Extract the (x, y) coordinate from the center of the cell holding the provided text.  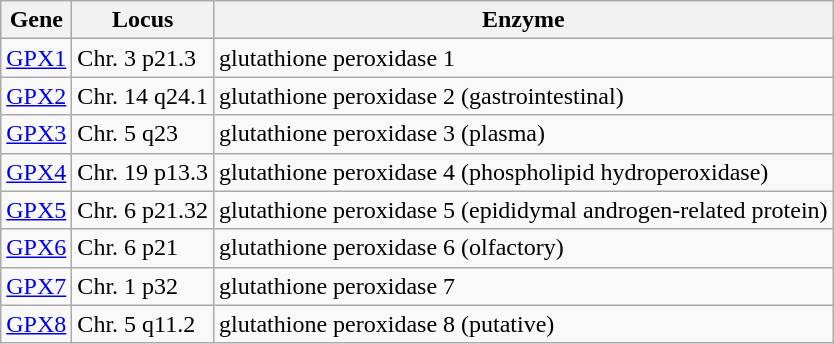
Chr. 3 p21.3 (143, 58)
GPX8 (36, 324)
Chr. 5 q23 (143, 134)
glutathione peroxidase 5 (epididymal androgen-related protein) (524, 210)
glutathione peroxidase 3 (plasma) (524, 134)
Enzyme (524, 20)
glutathione peroxidase 7 (524, 286)
GPX3 (36, 134)
Chr. 6 p21.32 (143, 210)
GPX6 (36, 248)
GPX4 (36, 172)
Gene (36, 20)
Locus (143, 20)
Chr. 14 q24.1 (143, 96)
glutathione peroxidase 2 (gastrointestinal) (524, 96)
glutathione peroxidase 8 (putative) (524, 324)
Chr. 1 p32 (143, 286)
Chr. 5 q11.2 (143, 324)
glutathione peroxidase 6 (olfactory) (524, 248)
glutathione peroxidase 1 (524, 58)
Chr. 6 p21 (143, 248)
GPX5 (36, 210)
GPX7 (36, 286)
GPX1 (36, 58)
Chr. 19 p13.3 (143, 172)
glutathione peroxidase 4 (phospholipid hydroperoxidase) (524, 172)
GPX2 (36, 96)
